For the text-containing cell, return its midpoint in [x, y] coordinate format. 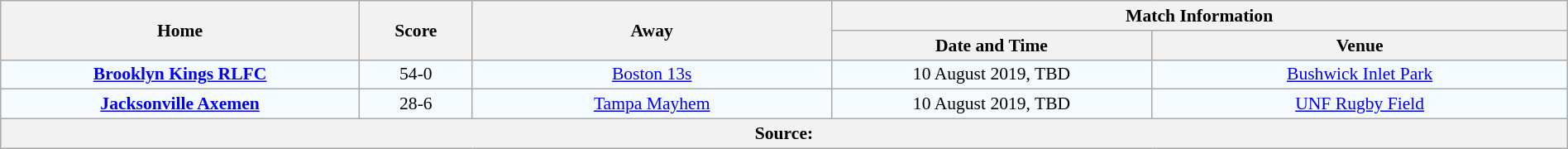
Boston 13s [652, 74]
Venue [1360, 46]
28-6 [415, 104]
Source: [784, 134]
Match Information [1199, 16]
Date and Time [992, 46]
Jacksonville Axemen [180, 104]
Away [652, 30]
Home [180, 30]
Score [415, 30]
Tampa Mayhem [652, 104]
UNF Rugby Field [1360, 104]
Bushwick Inlet Park [1360, 74]
54-0 [415, 74]
Brooklyn Kings RLFC [180, 74]
